For the text-containing cell, return its midpoint in [X, Y] coordinate format. 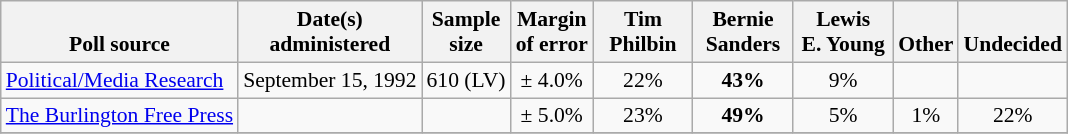
TimPhilbin [643, 32]
September 15, 1992 [330, 80]
1% [926, 116]
Undecided [1012, 32]
BernieSanders [743, 32]
Poll source [120, 32]
Political/Media Research [120, 80]
LewisE. Young [843, 32]
49% [743, 116]
9% [843, 80]
The Burlington Free Press [120, 116]
Samplesize [466, 32]
± 5.0% [552, 116]
23% [643, 116]
± 4.0% [552, 80]
5% [843, 116]
43% [743, 80]
610 (LV) [466, 80]
Other [926, 32]
Marginof error [552, 32]
Date(s)administered [330, 32]
